Pinpoint the cell where the given text exists, returning its [X, Y] midpoint coordinate. 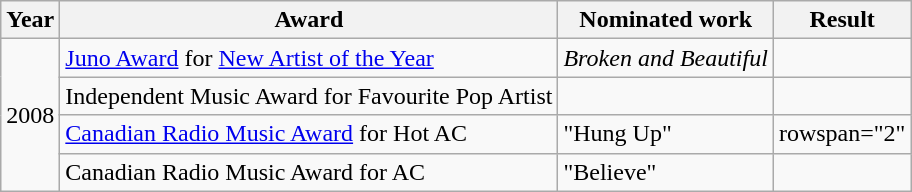
Juno Award for New Artist of the Year [309, 58]
Year [30, 20]
"Believe" [666, 172]
Result [842, 20]
Independent Music Award for Favourite Pop Artist [309, 96]
rowspan="2" [842, 134]
2008 [30, 115]
Award [309, 20]
Nominated work [666, 20]
"Hung Up" [666, 134]
Canadian Radio Music Award for Hot AC [309, 134]
Broken and Beautiful [666, 58]
Canadian Radio Music Award for AC [309, 172]
